Output the [X, Y] coordinate of the center of the cell containing the given text.  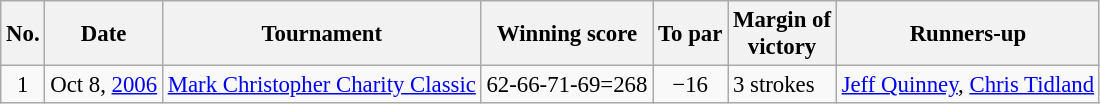
Winning score [567, 34]
Margin ofvictory [782, 34]
To par [690, 34]
3 strokes [782, 85]
1 [23, 85]
Oct 8, 2006 [104, 85]
−16 [690, 85]
Date [104, 34]
Mark Christopher Charity Classic [322, 85]
Runners-up [968, 34]
Tournament [322, 34]
Jeff Quinney, Chris Tidland [968, 85]
No. [23, 34]
62-66-71-69=268 [567, 85]
